From the cell containing the given text, extract its center point as [x, y] coordinate. 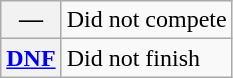
Did not finish [146, 58]
Did not compete [146, 20]
DNF [31, 58]
— [31, 20]
